Identify which cell holds the provided text, then report its (X, Y) central coordinate. 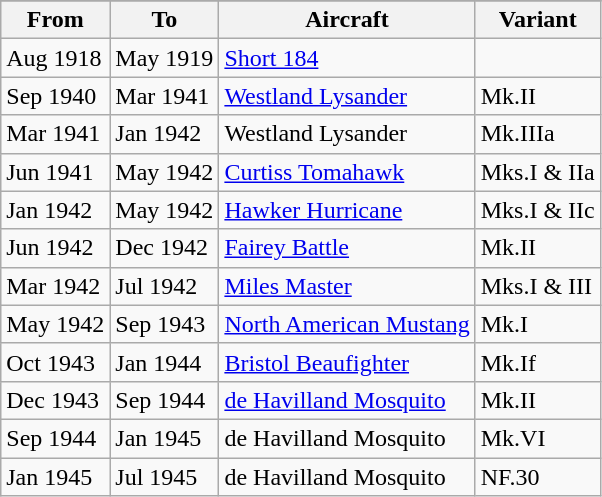
Sep 1940 (56, 96)
Jul 1945 (164, 477)
Jun 1942 (56, 248)
Mk.IIIa (538, 134)
To (164, 20)
Mks.I & III (538, 286)
NF.30 (538, 477)
Mar 1942 (56, 286)
Bristol Beaufighter (347, 362)
Fairey Battle (347, 248)
Mk.I (538, 324)
Variant (538, 20)
Curtiss Tomahawk (347, 172)
North American Mustang (347, 324)
Miles Master (347, 286)
Jun 1941 (56, 172)
May 1919 (164, 58)
Aug 1918 (56, 58)
Dec 1942 (164, 248)
Oct 1943 (56, 362)
Hawker Hurricane (347, 210)
Mk.If (538, 362)
Short 184 (347, 58)
Jan 1944 (164, 362)
Sep 1943 (164, 324)
Aircraft (347, 20)
Mks.I & IIa (538, 172)
Dec 1943 (56, 400)
From (56, 20)
Mks.I & IIc (538, 210)
Mk.VI (538, 438)
Jul 1942 (164, 286)
